Find where the given text appears and provide that cell's center as (X, Y) coordinate. 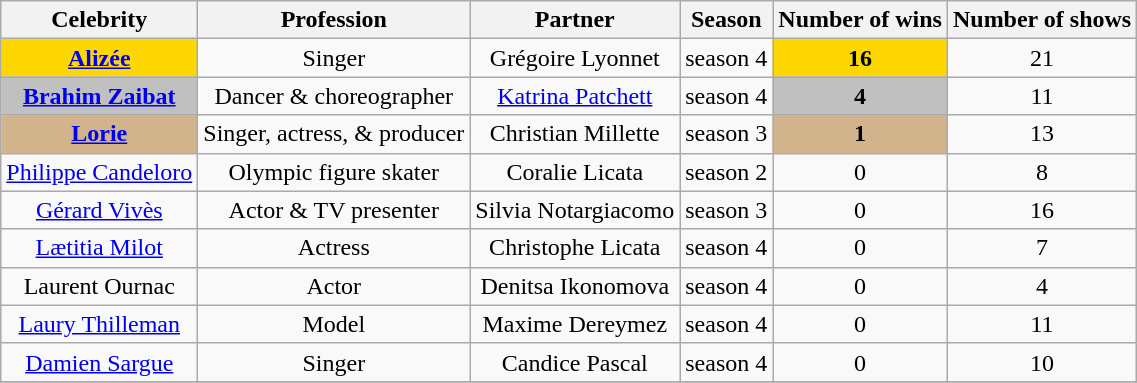
season 2 (726, 172)
Coralie Licata (575, 172)
Partner (575, 20)
21 (1042, 58)
Actor (334, 286)
Candice Pascal (575, 362)
Katrina Patchett (575, 96)
Number of shows (1042, 20)
Maxime Dereymez (575, 324)
Silvia Notargiacomo (575, 210)
Profession (334, 20)
Philippe Candeloro (100, 172)
Grégoire Lyonnet (575, 58)
Olympic figure skater (334, 172)
10 (1042, 362)
Lorie (100, 134)
Actor & TV presenter (334, 210)
Number of wins (860, 20)
7 (1042, 248)
Model (334, 324)
Denitsa Ikonomova (575, 286)
Gérard Vivès (100, 210)
Season (726, 20)
Laury Thilleman (100, 324)
Singer, actress, & producer (334, 134)
Laurent Ournac (100, 286)
Brahim Zaibat (100, 96)
Christophe Licata (575, 248)
Alizée (100, 58)
Christian Millette (575, 134)
1 (860, 134)
Lætitia Milot (100, 248)
Actress (334, 248)
Dancer & choreographer (334, 96)
13 (1042, 134)
8 (1042, 172)
Damien Sargue (100, 362)
Celebrity (100, 20)
